For the text-containing cell, return its midpoint in (x, y) coordinate format. 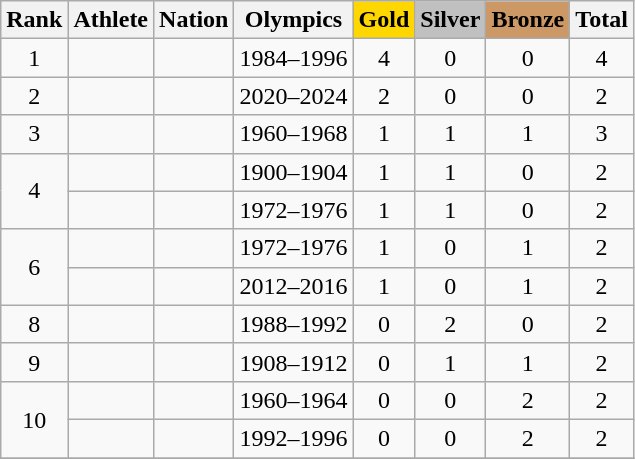
1900–1904 (294, 172)
10 (34, 419)
1908–1912 (294, 362)
6 (34, 267)
1960–1968 (294, 134)
Rank (34, 20)
1984–1996 (294, 58)
Nation (194, 20)
Total (602, 20)
Athlete (111, 20)
1988–1992 (294, 324)
Olympics (294, 20)
8 (34, 324)
9 (34, 362)
Bronze (528, 20)
1992–1996 (294, 438)
1960–1964 (294, 400)
2012–2016 (294, 286)
Silver (450, 20)
Gold (384, 20)
2020–2024 (294, 96)
